From the cell containing the given text, extract its center point as [X, Y] coordinate. 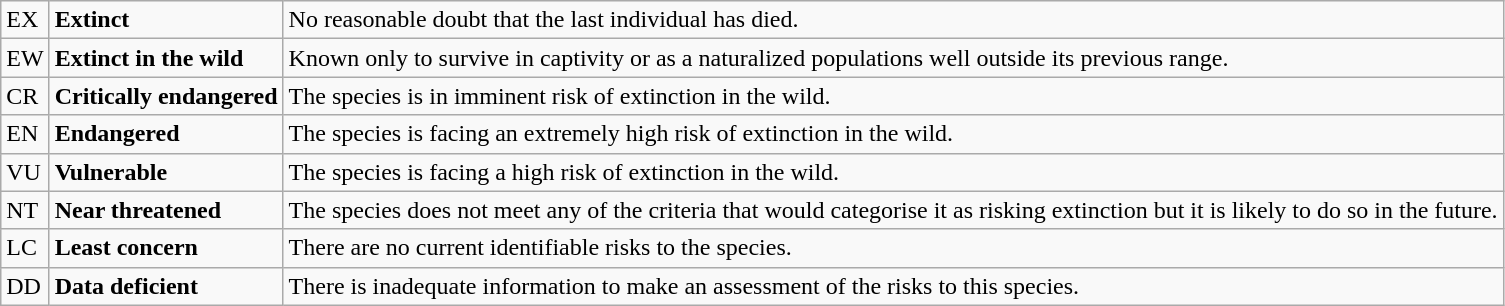
The species does not meet any of the criteria that would categorise it as risking extinction but it is likely to do so in the future. [893, 210]
Extinct [166, 20]
CR [25, 96]
Critically endangered [166, 96]
Extinct in the wild [166, 58]
Known only to survive in captivity or as a naturalized populations well outside its previous range. [893, 58]
DD [25, 286]
There is inadequate information to make an assessment of the risks to this species. [893, 286]
Vulnerable [166, 172]
The species is facing an extremely high risk of extinction in the wild. [893, 134]
Near threatened [166, 210]
The species is facing a high risk of extinction in the wild. [893, 172]
The species is in imminent risk of extinction in the wild. [893, 96]
There are no current identifiable risks to the species. [893, 248]
No reasonable doubt that the last individual has died. [893, 20]
NT [25, 210]
Data deficient [166, 286]
LC [25, 248]
EW [25, 58]
Least concern [166, 248]
EN [25, 134]
EX [25, 20]
Endangered [166, 134]
VU [25, 172]
